Locate the cell with the specified text and output its [X, Y] center coordinate. 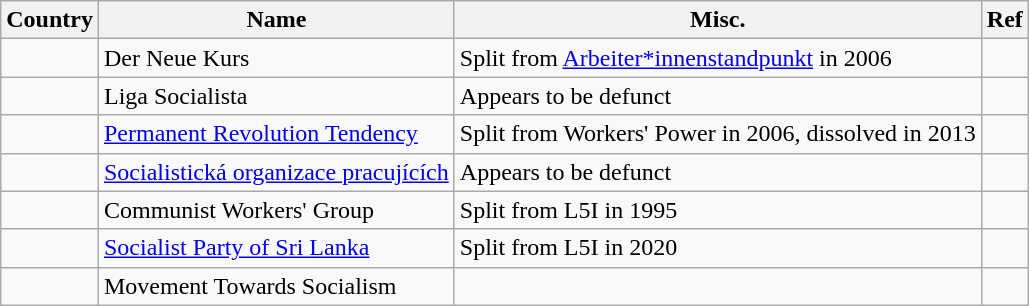
Socialistická organizace pracujících [276, 172]
Movement Towards Socialism [276, 286]
Communist Workers' Group [276, 210]
Misc. [718, 20]
Ref [1004, 20]
Der Neue Kurs [276, 58]
Split from L5I in 1995 [718, 210]
Split from Arbeiter*innenstandpunkt in 2006 [718, 58]
Name [276, 20]
Split from Workers' Power in 2006, dissolved in 2013 [718, 134]
Country [50, 20]
Liga Socialista [276, 96]
Socialist Party of Sri Lanka [276, 248]
Permanent Revolution Tendency [276, 134]
Split from L5I in 2020 [718, 248]
